Identify which cell holds the provided text, then report its [X, Y] central coordinate. 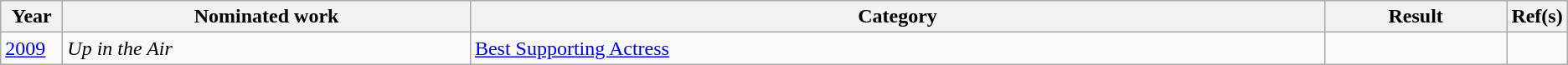
Year [32, 17]
Up in the Air [266, 48]
Ref(s) [1537, 17]
Result [1416, 17]
Best Supporting Actress [897, 48]
Category [897, 17]
Nominated work [266, 17]
2009 [32, 48]
